Determine the [X, Y] coordinate at the center of the cell enclosing the given text.  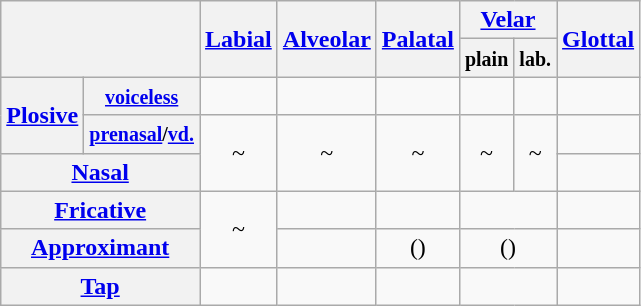
Palatal [418, 39]
prenasal/vd. [142, 134]
Approximant [100, 248]
Plosive [42, 115]
Velar [508, 20]
voiceless [142, 96]
lab. [536, 58]
plain [486, 58]
Glottal [598, 39]
Nasal [100, 172]
Fricative [100, 210]
Labial [239, 39]
Alveolar [326, 39]
Tap [100, 286]
